Return the (x, y) coordinate for the center point of the cell that contains the specified text.  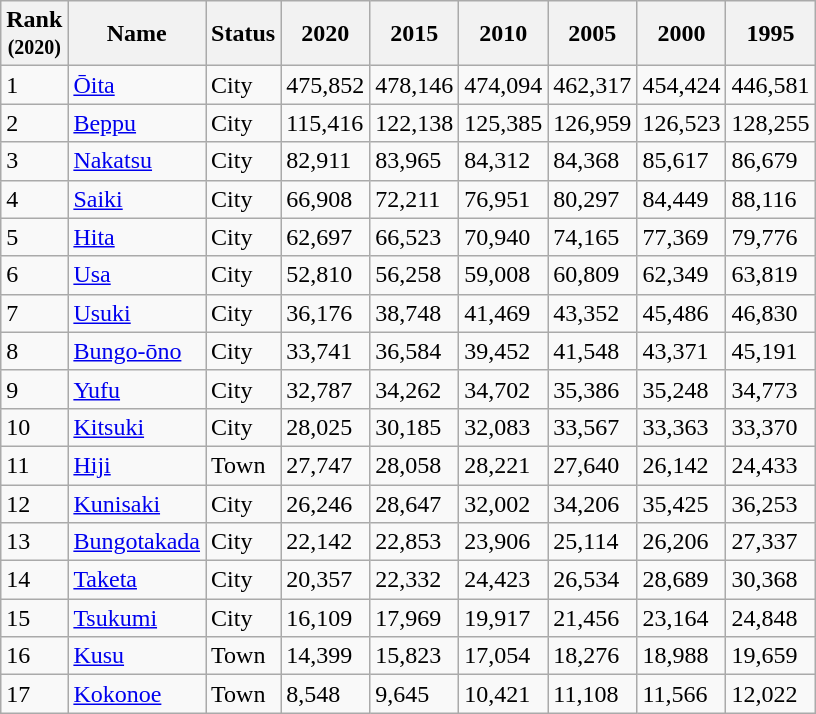
88,116 (770, 199)
446,581 (770, 85)
Saiki (137, 199)
77,369 (682, 237)
3 (34, 161)
66,908 (326, 199)
30,185 (414, 427)
14 (34, 580)
Status (244, 34)
12,022 (770, 694)
34,206 (592, 503)
34,702 (504, 389)
28,058 (414, 465)
11 (34, 465)
17,054 (504, 656)
462,317 (592, 85)
Kusu (137, 656)
13 (34, 542)
15,823 (414, 656)
2000 (682, 34)
2020 (326, 34)
14,399 (326, 656)
128,255 (770, 123)
8,548 (326, 694)
125,385 (504, 123)
28,221 (504, 465)
27,640 (592, 465)
45,191 (770, 351)
11,566 (682, 694)
84,449 (682, 199)
84,368 (592, 161)
126,959 (592, 123)
19,917 (504, 618)
28,647 (414, 503)
12 (34, 503)
475,852 (326, 85)
43,352 (592, 313)
2015 (414, 34)
6 (34, 275)
Kokonoe (137, 694)
Ōita (137, 85)
28,025 (326, 427)
Bungo-ōno (137, 351)
126,523 (682, 123)
35,425 (682, 503)
35,386 (592, 389)
34,773 (770, 389)
23,906 (504, 542)
33,741 (326, 351)
22,142 (326, 542)
Taketa (137, 580)
80,297 (592, 199)
66,523 (414, 237)
2005 (592, 34)
1 (34, 85)
19,659 (770, 656)
41,469 (504, 313)
10,421 (504, 694)
62,697 (326, 237)
34,262 (414, 389)
18,988 (682, 656)
60,809 (592, 275)
24,433 (770, 465)
1995 (770, 34)
26,246 (326, 503)
86,679 (770, 161)
454,424 (682, 85)
5 (34, 237)
33,363 (682, 427)
52,810 (326, 275)
18,276 (592, 656)
Tsukumi (137, 618)
33,370 (770, 427)
26,534 (592, 580)
17 (34, 694)
33,567 (592, 427)
36,584 (414, 351)
115,416 (326, 123)
11,108 (592, 694)
7 (34, 313)
36,176 (326, 313)
2 (34, 123)
59,008 (504, 275)
27,337 (770, 542)
28,689 (682, 580)
Usa (137, 275)
474,094 (504, 85)
Yufu (137, 389)
Rank(2020) (34, 34)
478,146 (414, 85)
Hita (137, 237)
84,312 (504, 161)
27,747 (326, 465)
35,248 (682, 389)
24,423 (504, 580)
62,349 (682, 275)
30,368 (770, 580)
21,456 (592, 618)
122,138 (414, 123)
20,357 (326, 580)
Kitsuki (137, 427)
23,164 (682, 618)
2010 (504, 34)
32,002 (504, 503)
Bungotakada (137, 542)
Name (137, 34)
16,109 (326, 618)
32,083 (504, 427)
Hiji (137, 465)
56,258 (414, 275)
Nakatsu (137, 161)
Beppu (137, 123)
85,617 (682, 161)
15 (34, 618)
82,911 (326, 161)
9,645 (414, 694)
26,142 (682, 465)
22,853 (414, 542)
83,965 (414, 161)
Usuki (137, 313)
Kunisaki (137, 503)
32,787 (326, 389)
10 (34, 427)
79,776 (770, 237)
24,848 (770, 618)
22,332 (414, 580)
76,951 (504, 199)
25,114 (592, 542)
36,253 (770, 503)
26,206 (682, 542)
41,548 (592, 351)
45,486 (682, 313)
43,371 (682, 351)
70,940 (504, 237)
46,830 (770, 313)
17,969 (414, 618)
16 (34, 656)
9 (34, 389)
39,452 (504, 351)
72,211 (414, 199)
8 (34, 351)
74,165 (592, 237)
63,819 (770, 275)
4 (34, 199)
38,748 (414, 313)
